Return the [x, y] coordinate for the center point of the cell that contains the specified text.  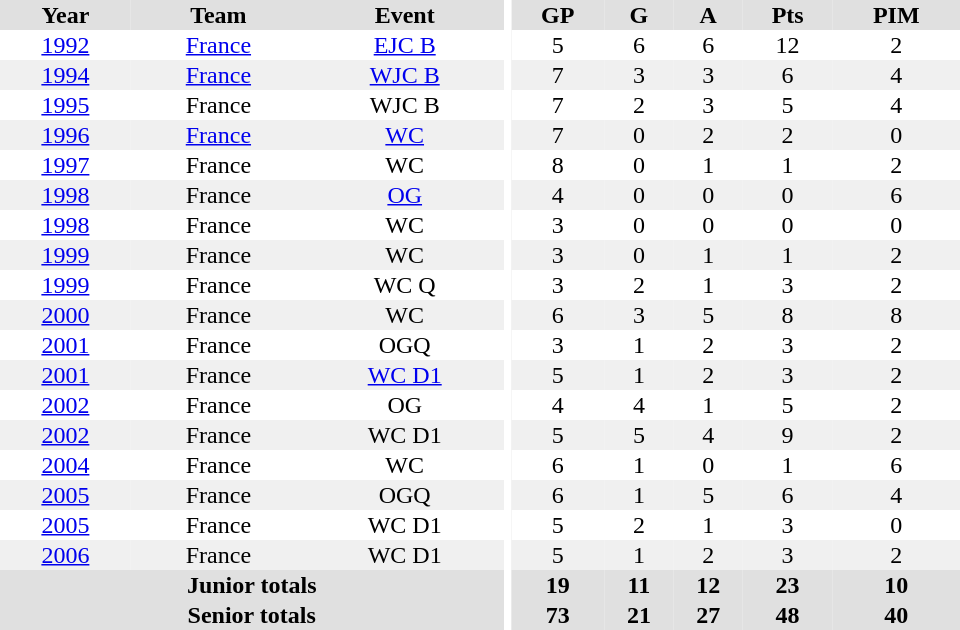
WC Q [404, 285]
10 [896, 585]
A [708, 15]
Event [404, 15]
48 [788, 615]
19 [558, 585]
2004 [66, 465]
1996 [66, 135]
40 [896, 615]
Senior totals [252, 615]
Junior totals [252, 585]
1995 [66, 105]
1992 [66, 45]
Year [66, 15]
1994 [66, 75]
9 [788, 435]
21 [638, 615]
G [638, 15]
73 [558, 615]
GP [558, 15]
PIM [896, 15]
Team [218, 15]
1997 [66, 165]
11 [638, 585]
27 [708, 615]
Pts [788, 15]
EJC B [404, 45]
2000 [66, 315]
2006 [66, 555]
23 [788, 585]
